Capture the cell that displays the provided text and extract its (X, Y) central coordinate. 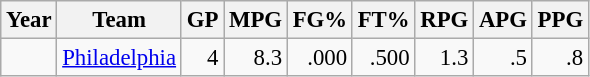
.500 (384, 58)
8.3 (256, 58)
.000 (320, 58)
MPG (256, 20)
GP (202, 20)
.5 (504, 58)
1.3 (444, 58)
APG (504, 20)
FG% (320, 20)
Year (29, 20)
.8 (560, 58)
Philadelphia (119, 58)
Team (119, 20)
4 (202, 58)
RPG (444, 20)
PPG (560, 20)
FT% (384, 20)
